Pinpoint the cell where the given text exists, returning its (X, Y) midpoint coordinate. 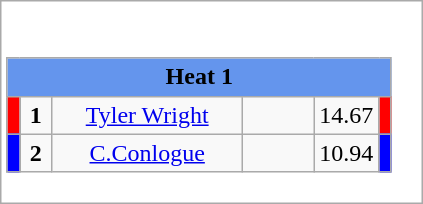
C.Conlogue (148, 153)
Heat 1 (199, 77)
Heat 1 1 Tyler Wright 14.67 2 C.Conlogue 10.94 (212, 102)
10.94 (346, 153)
Tyler Wright (148, 115)
1 (36, 115)
14.67 (346, 115)
2 (36, 153)
